Determine the (x, y) coordinate at the center of the cell enclosing the given text.  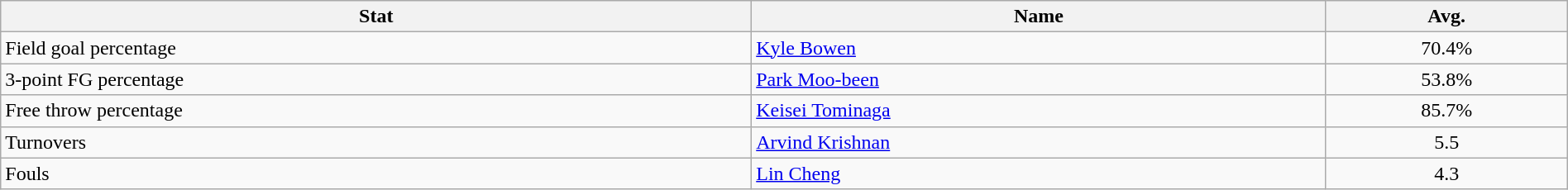
Park Moo-been (1039, 79)
Avg. (1446, 17)
4.3 (1446, 173)
Keisei Tominaga (1039, 111)
Turnovers (376, 142)
Fouls (376, 173)
Name (1039, 17)
Field goal percentage (376, 48)
Free throw percentage (376, 111)
Kyle Bowen (1039, 48)
5.5 (1446, 142)
Stat (376, 17)
Lin Cheng (1039, 173)
70.4% (1446, 48)
85.7% (1446, 111)
3-point FG percentage (376, 79)
Arvind Krishnan (1039, 142)
53.8% (1446, 79)
